Extract the (X, Y) coordinate from the center of the cell holding the provided text.  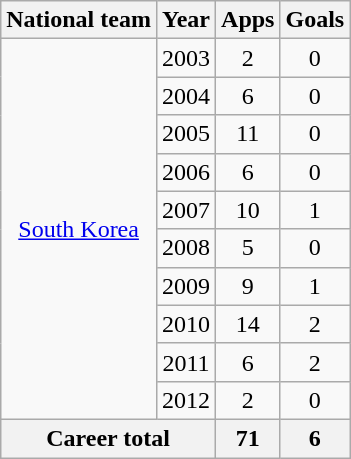
2010 (186, 324)
South Korea (79, 230)
2008 (186, 248)
National team (79, 20)
Apps (248, 20)
9 (248, 286)
11 (248, 134)
2006 (186, 172)
2011 (186, 362)
Goals (315, 20)
2004 (186, 96)
2003 (186, 58)
2005 (186, 134)
10 (248, 210)
71 (248, 438)
2012 (186, 400)
Career total (108, 438)
2007 (186, 210)
2009 (186, 286)
5 (248, 248)
Year (186, 20)
14 (248, 324)
